Return [x, y] of the center of cell containing provided text 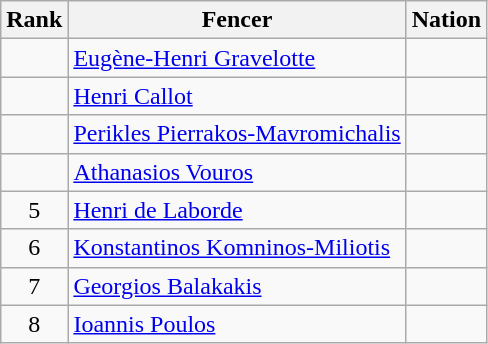
Rank [34, 20]
Perikles Pierrakos-Mavromichalis [237, 134]
6 [34, 248]
Konstantinos Komninos-Miliotis [237, 248]
5 [34, 210]
Henri de Laborde [237, 210]
Eugène-Henri Gravelotte [237, 58]
Ioannis Poulos [237, 324]
Georgios Balakakis [237, 286]
7 [34, 286]
Nation [446, 20]
Athanasios Vouros [237, 172]
8 [34, 324]
Fencer [237, 20]
Henri Callot [237, 96]
